Pinpoint the cell where the given text exists, returning its (x, y) midpoint coordinate. 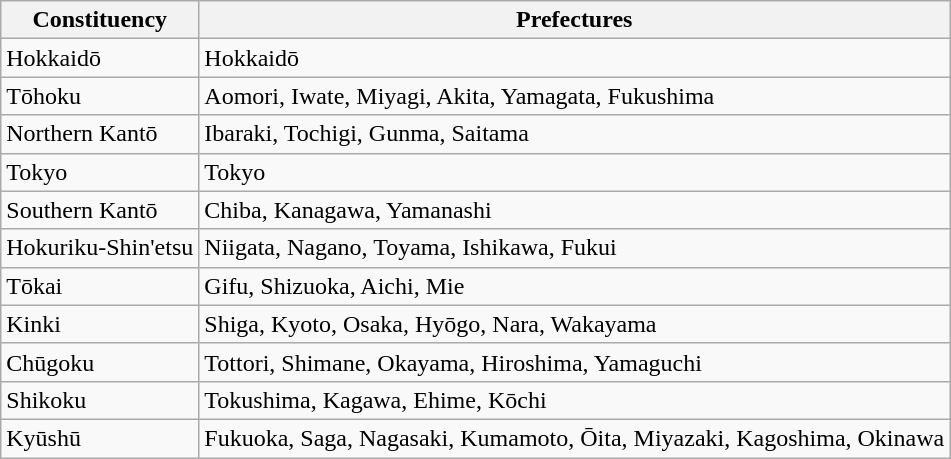
Prefectures (574, 20)
Niigata, Nagano, Toyama, Ishikawa, Fukui (574, 248)
Constituency (100, 20)
Kinki (100, 324)
Tottori, Shimane, Okayama, Hiroshima, Yamaguchi (574, 362)
Shikoku (100, 400)
Gifu, Shizuoka, Aichi, Mie (574, 286)
Fukuoka, Saga, Nagasaki, Kumamoto, Ōita, Miyazaki, Kagoshima, Okinawa (574, 438)
Northern Kantō (100, 134)
Aomori, Iwate, Miyagi, Akita, Yamagata, Fukushima (574, 96)
Chūgoku (100, 362)
Southern Kantō (100, 210)
Chiba, Kanagawa, Yamanashi (574, 210)
Kyūshū (100, 438)
Tōkai (100, 286)
Shiga, Kyoto, Osaka, Hyōgo, Nara, Wakayama (574, 324)
Tokushima, Kagawa, Ehime, Kōchi (574, 400)
Ibaraki, Tochigi, Gunma, Saitama (574, 134)
Tōhoku (100, 96)
Hokuriku-Shin'etsu (100, 248)
